Capture the cell that displays the provided text and extract its [x, y] central coordinate. 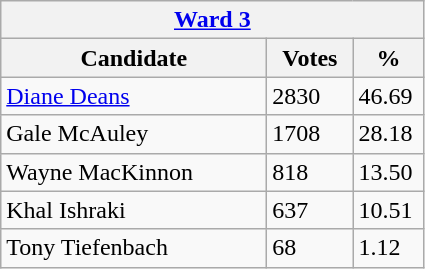
Khal Ishraki [134, 210]
818 [310, 172]
13.50 [388, 172]
Gale McAuley [134, 134]
10.51 [388, 210]
Candidate [134, 58]
637 [310, 210]
46.69 [388, 96]
1.12 [388, 248]
2830 [310, 96]
Tony Tiefenbach [134, 248]
Diane Deans [134, 96]
% [388, 58]
1708 [310, 134]
Ward 3 [212, 20]
68 [310, 248]
Wayne MacKinnon [134, 172]
28.18 [388, 134]
Votes [310, 58]
